Locate the cell with the specified text and output its (X, Y) center coordinate. 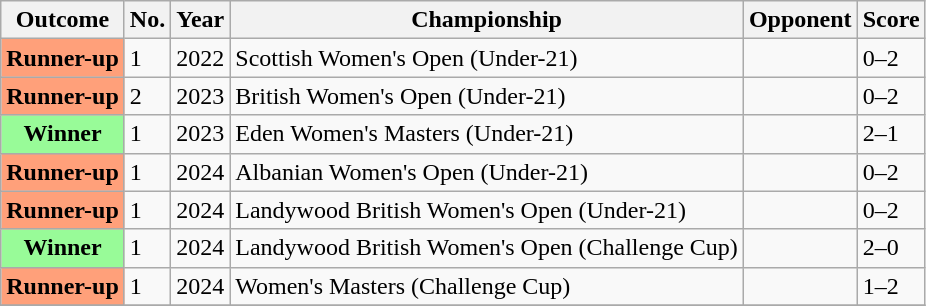
2022 (200, 58)
Opponent (800, 20)
Eden Women's Masters (Under-21) (487, 134)
Albanian Women's Open (Under-21) (487, 172)
Women's Masters (Challenge Cup) (487, 286)
2 (147, 96)
Scottish Women's Open (Under-21) (487, 58)
Landywood British Women's Open (Challenge Cup) (487, 248)
Year (200, 20)
1–2 (891, 286)
Landywood British Women's Open (Under-21) (487, 210)
Outcome (63, 20)
No. (147, 20)
Championship (487, 20)
British Women's Open (Under-21) (487, 96)
Score (891, 20)
2–1 (891, 134)
2–0 (891, 248)
